Scan for the cell matching the given text and deliver its (x, y) coordinate at center. 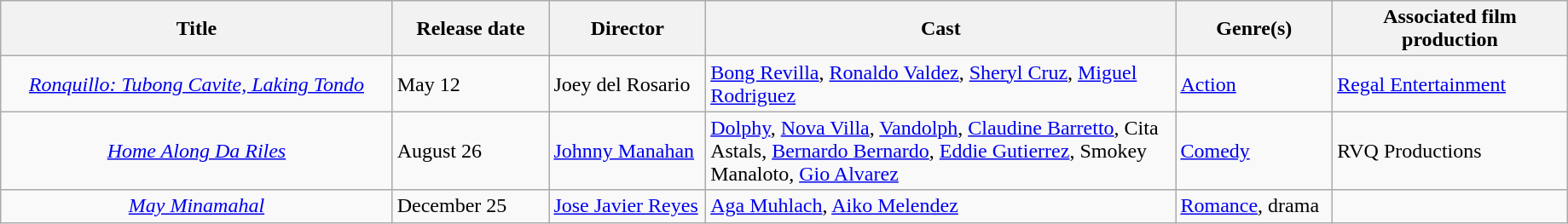
Johnny Manahan (628, 151)
RVQ Productions (1450, 151)
Bong Revilla, Ronaldo Valdez, Sheryl Cruz, Miguel Rodriguez (941, 83)
Genre(s) (1254, 29)
Release date (471, 29)
May 12 (471, 83)
Ronquillo: Tubong Cavite, Laking Tondo (196, 83)
August 26 (471, 151)
Title (196, 29)
December 25 (471, 206)
Action (1254, 83)
Home Along Da Riles (196, 151)
Associated film production (1450, 29)
Aga Muhlach, Aiko Melendez (941, 206)
Joey del Rosario (628, 83)
May Minamahal (196, 206)
Dolphy, Nova Villa, Vandolph, Claudine Barretto, Cita Astals, Bernardo Bernardo, Eddie Gutierrez, Smokey Manaloto, Gio Alvarez (941, 151)
Comedy (1254, 151)
Jose Javier Reyes (628, 206)
Cast (941, 29)
Regal Entertainment (1450, 83)
Director (628, 29)
Romance, drama (1254, 206)
